Pinpoint the cell where the given text exists, returning its [x, y] midpoint coordinate. 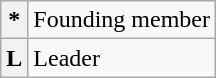
* [14, 20]
Founding member [122, 20]
L [14, 58]
Leader [122, 58]
